From the cell containing the given text, extract its center point as [X, Y] coordinate. 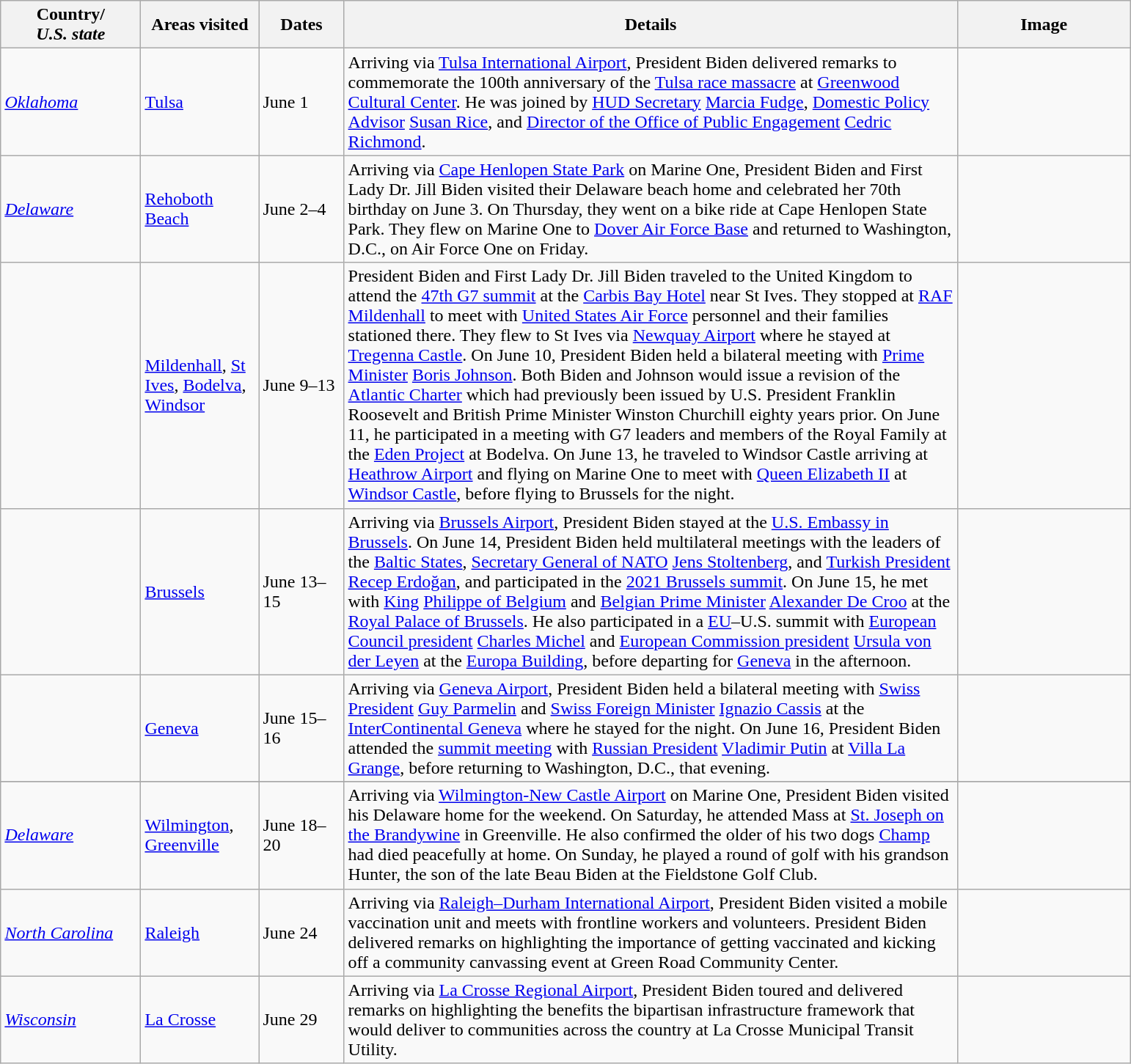
Geneva [200, 728]
June 24 [301, 933]
Dates [301, 25]
Wisconsin [70, 1019]
June 29 [301, 1019]
Mildenhall, St Ives, Bodelva, Windsor [200, 386]
June 13–15 [301, 591]
Areas visited [200, 25]
Country/U.S. state [70, 25]
Wilmington, Greenville [200, 835]
June 18–20 [301, 835]
Image [1044, 25]
June 9–13 [301, 386]
Brussels [200, 591]
June 15–16 [301, 728]
La Crosse [200, 1019]
North Carolina [70, 933]
Oklahoma [70, 102]
June 1 [301, 102]
Details [651, 25]
Raleigh [200, 933]
June 2–4 [301, 209]
Rehoboth Beach [200, 209]
Tulsa [200, 102]
